Return the (X, Y) coordinate for the center point of the cell that contains the specified text.  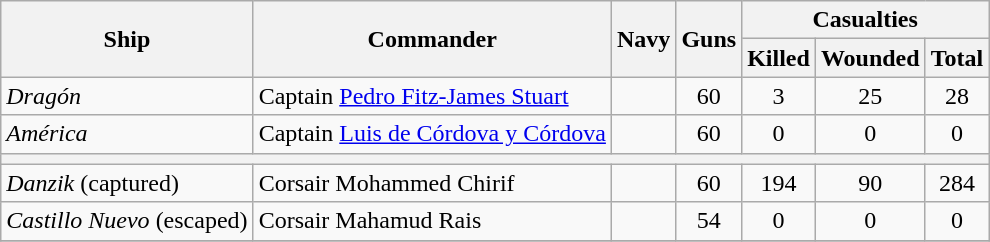
Casualties (866, 20)
Killed (779, 58)
América (127, 134)
Danzik (captured) (127, 183)
54 (709, 221)
Castillo Nuevo (escaped) (127, 221)
Wounded (870, 58)
Commander (432, 39)
90 (870, 183)
Captain Pedro Fitz-James Stuart (432, 96)
Dragón (127, 96)
Ship (127, 39)
194 (779, 183)
3 (779, 96)
Guns (709, 39)
28 (957, 96)
Corsair Mohammed Chirif (432, 183)
Captain Luis de Córdova y Córdova (432, 134)
25 (870, 96)
284 (957, 183)
Total (957, 58)
Corsair Mahamud Rais (432, 221)
Navy (643, 39)
